Determine the (x, y) coordinate at the center of the cell enclosing the given text.  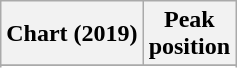
Chart (2019) (72, 34)
Peakposition (189, 34)
